Extract the [x, y] coordinate from the center of the cell holding the provided text.  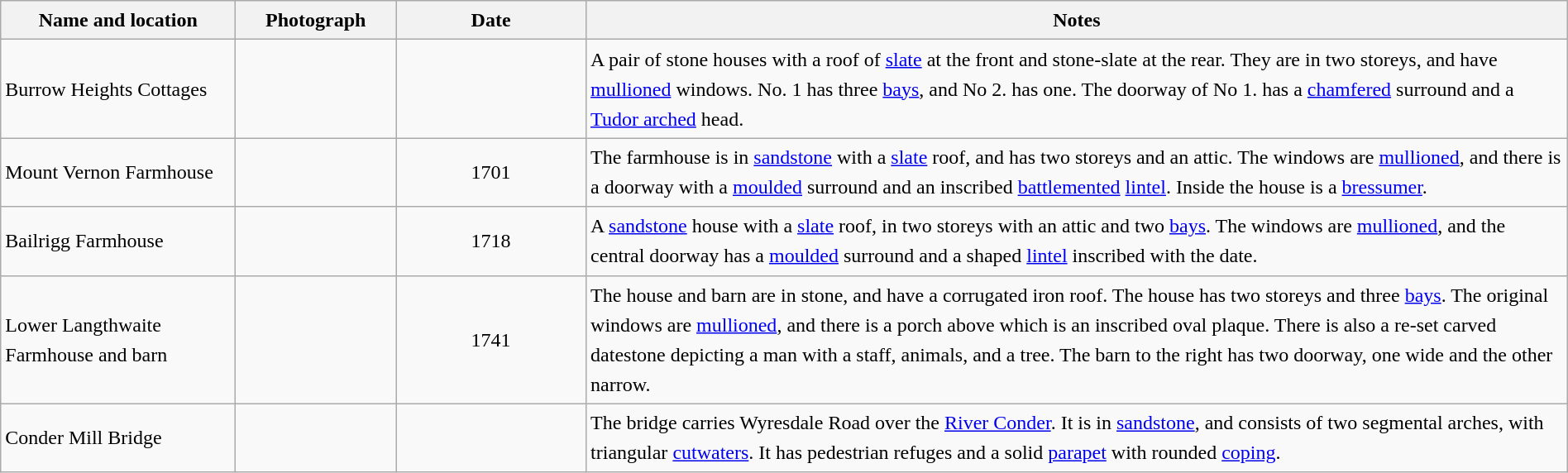
1741 [491, 339]
Date [491, 20]
1701 [491, 172]
Burrow Heights Cottages [118, 89]
1718 [491, 241]
Notes [1077, 20]
Photograph [316, 20]
Bailrigg Farmhouse [118, 241]
Name and location [118, 20]
Mount Vernon Farmhouse [118, 172]
Conder Mill Bridge [118, 438]
Lower Langthwaite Farmhouse and barn [118, 339]
